Find where the given text appears and provide that cell's center as [x, y] coordinate. 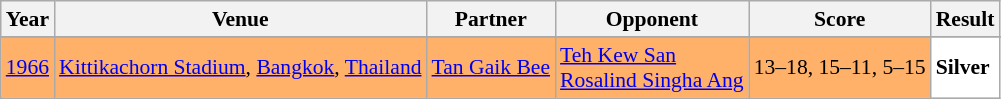
Partner [492, 19]
Year [28, 19]
13–18, 15–11, 5–15 [840, 68]
Result [966, 19]
Score [840, 19]
1966 [28, 68]
Kittikachorn Stadium, Bangkok, Thailand [240, 68]
Silver [966, 68]
Opponent [652, 19]
Venue [240, 19]
Tan Gaik Bee [492, 68]
Teh Kew San Rosalind Singha Ang [652, 68]
